Detect which cell encompasses the target text, then output its (X, Y) center coordinate. 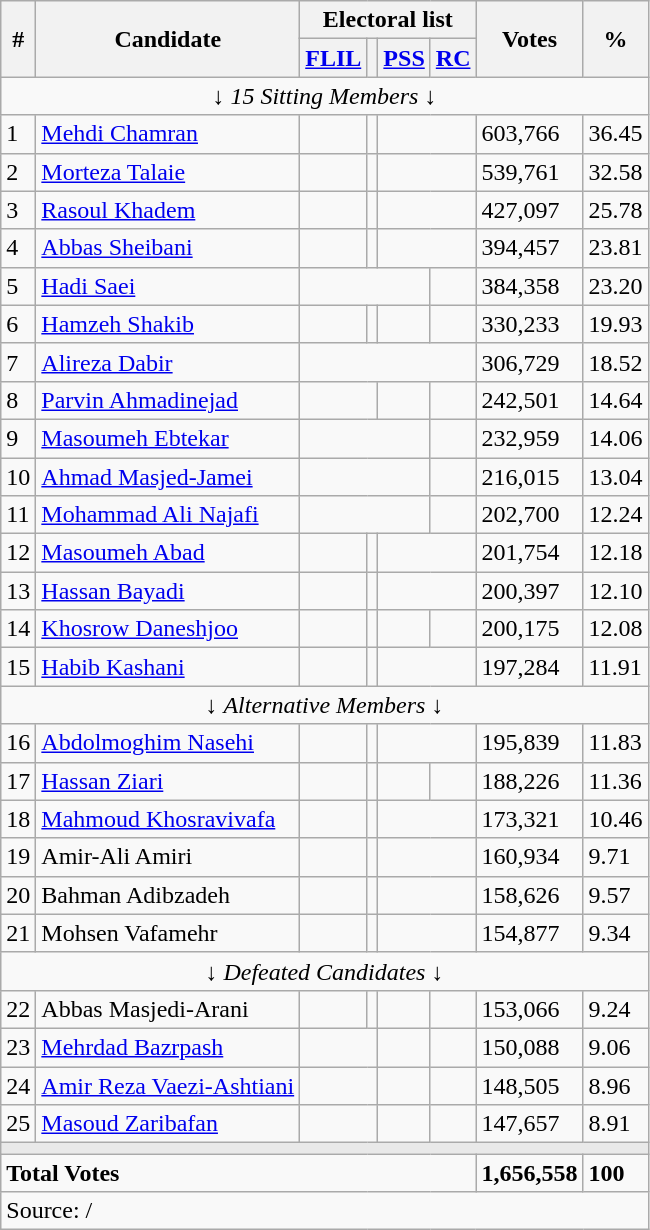
11.91 (616, 667)
Hassan Bayadi (168, 591)
14.06 (616, 438)
200,397 (530, 591)
18 (18, 819)
Abdolmoghim Nasehi (168, 743)
# (18, 39)
Mehdi Chamran (168, 134)
232,959 (530, 438)
23.81 (616, 248)
202,700 (530, 515)
Hassan Ziari (168, 781)
Mohsen Vafamehr (168, 933)
Masoumeh Abad (168, 553)
Masoud Zaribafan (168, 1124)
23.20 (616, 286)
160,934 (530, 857)
384,358 (530, 286)
Habib Kashani (168, 667)
19 (18, 857)
9.24 (616, 1009)
9.57 (616, 895)
14 (18, 629)
36.45 (616, 134)
4 (18, 248)
Hadi Saei (168, 286)
18.52 (616, 362)
Total Votes (238, 1173)
2 (18, 172)
32.58 (616, 172)
195,839 (530, 743)
8 (18, 400)
5 (18, 286)
201,754 (530, 553)
19.93 (616, 324)
150,088 (530, 1047)
158,626 (530, 895)
100 (616, 1173)
153,066 (530, 1009)
FLIL (334, 58)
PSS (404, 58)
188,226 (530, 781)
↓ Alternative Members ↓ (324, 705)
Bahman Adibzadeh (168, 895)
12.10 (616, 591)
11 (18, 515)
539,761 (530, 172)
11.36 (616, 781)
13.04 (616, 477)
15 (18, 667)
9 (18, 438)
Votes (530, 39)
173,321 (530, 819)
Amir-Ali Amiri (168, 857)
Abbas Masjedi-Arani (168, 1009)
↓ 15 Sitting Members ↓ (324, 96)
20 (18, 895)
8.91 (616, 1124)
242,501 (530, 400)
24 (18, 1085)
197,284 (530, 667)
Abbas Sheibani (168, 248)
12 (18, 553)
25.78 (616, 210)
17 (18, 781)
↓ Defeated Candidates ↓ (324, 971)
10.46 (616, 819)
200,175 (530, 629)
330,233 (530, 324)
9.71 (616, 857)
Parvin Ahmadinejad (168, 400)
Mohammad Ali Najafi (168, 515)
8.96 (616, 1085)
9.34 (616, 933)
RC (453, 58)
147,657 (530, 1124)
427,097 (530, 210)
9.06 (616, 1047)
Hamzeh Shakib (168, 324)
Rasoul Khadem (168, 210)
1,656,558 (530, 1173)
306,729 (530, 362)
Masoumeh Ebtekar (168, 438)
13 (18, 591)
12.24 (616, 515)
7 (18, 362)
1 (18, 134)
Mahmoud Khosravivafa (168, 819)
216,015 (530, 477)
22 (18, 1009)
21 (18, 933)
Mehrdad Bazrpash (168, 1047)
12.18 (616, 553)
Candidate (168, 39)
Khosrow Daneshjoo (168, 629)
148,505 (530, 1085)
Alireza Dabir (168, 362)
603,766 (530, 134)
Source: / (324, 1211)
Morteza Talaie (168, 172)
11.83 (616, 743)
6 (18, 324)
394,457 (530, 248)
23 (18, 1047)
% (616, 39)
Amir Reza Vaezi-Ashtiani (168, 1085)
3 (18, 210)
154,877 (530, 933)
25 (18, 1124)
16 (18, 743)
10 (18, 477)
Electoral list (388, 20)
Ahmad Masjed-Jamei (168, 477)
14.64 (616, 400)
12.08 (616, 629)
